Return the (X, Y) coordinate for the center point of the cell that contains the specified text.  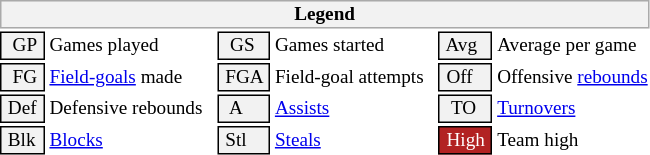
A (244, 108)
Legend (324, 14)
GS (244, 46)
High (466, 140)
Stl (244, 140)
Defensive rebounds (131, 108)
Blocks (131, 140)
Games started (354, 46)
Games played (131, 46)
TO (466, 108)
Steals (354, 140)
Def (22, 108)
Field-goals made (131, 77)
Offensive rebounds (573, 77)
Field-goal attempts (354, 77)
FG (22, 77)
Blk (22, 140)
Turnovers (573, 108)
Team high (573, 140)
Average per game (573, 46)
Avg (466, 46)
FGA (244, 77)
Off (466, 77)
Assists (354, 108)
GP (22, 46)
